Output the [X, Y] coordinate of the center of the cell containing the given text.  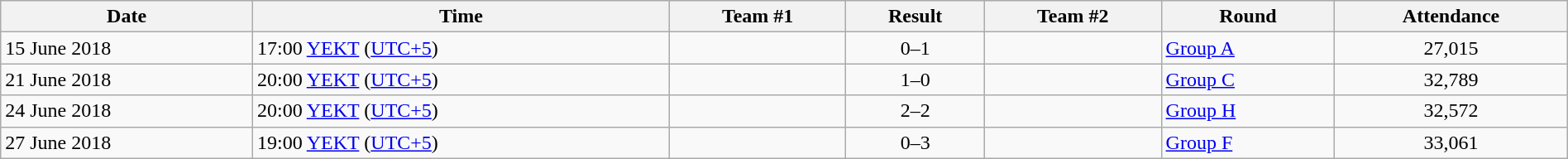
27,015 [1451, 48]
Group H [1248, 111]
Team #1 [758, 17]
24 June 2018 [127, 111]
Date [127, 17]
2–2 [915, 111]
27 June 2018 [127, 142]
15 June 2018 [127, 48]
Group C [1248, 79]
21 June 2018 [127, 79]
17:00 YEKT (UTC+5) [461, 48]
Round [1248, 17]
32,572 [1451, 111]
0–3 [915, 142]
Time [461, 17]
Team #2 [1073, 17]
Group F [1248, 142]
33,061 [1451, 142]
0–1 [915, 48]
Group A [1248, 48]
19:00 YEKT (UTC+5) [461, 142]
Result [915, 17]
Attendance [1451, 17]
1–0 [915, 79]
32,789 [1451, 79]
